Search for the cell housing the specified text and yield its (x, y) center coordinate. 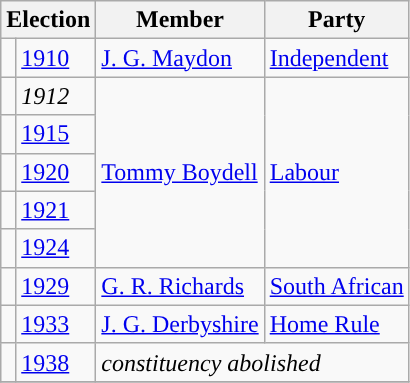
1912 (56, 96)
1915 (56, 134)
G. R. Richards (180, 286)
J. G. Derbyshire (180, 324)
South African (336, 286)
1938 (56, 362)
1921 (56, 210)
Member (180, 20)
1910 (56, 58)
1933 (56, 324)
1929 (56, 286)
constituency abolished (252, 362)
Home Rule (336, 324)
Party (336, 20)
Election (48, 20)
Tommy Boydell (180, 172)
Labour (336, 172)
1920 (56, 172)
1924 (56, 248)
J. G. Maydon (180, 58)
Independent (336, 58)
